Extract the (X, Y) coordinate from the center of the cell holding the provided text.  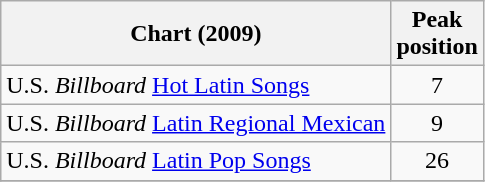
U.S. Billboard Latin Regional Mexican (196, 123)
9 (437, 123)
Peakposition (437, 34)
26 (437, 161)
U.S. Billboard Latin Pop Songs (196, 161)
7 (437, 85)
Chart (2009) (196, 34)
U.S. Billboard Hot Latin Songs (196, 85)
